Detect which cell encompasses the target text, then output its (x, y) center coordinate. 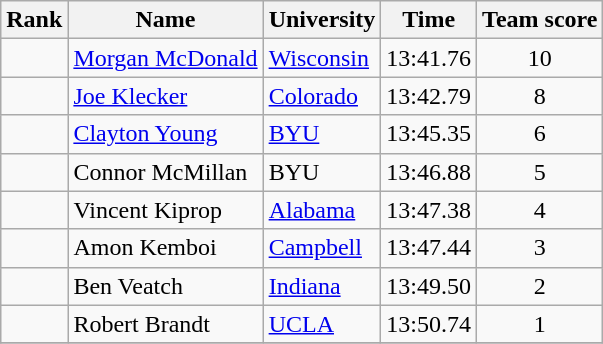
8 (540, 96)
Wisconsin (322, 58)
Clayton Young (166, 134)
Name (166, 20)
6 (540, 134)
Morgan McDonald (166, 58)
University (322, 20)
Indiana (322, 286)
13:41.76 (429, 58)
Connor McMillan (166, 172)
Amon Kemboi (166, 248)
13:47.38 (429, 210)
Team score (540, 20)
13:47.44 (429, 248)
10 (540, 58)
Campbell (322, 248)
13:42.79 (429, 96)
4 (540, 210)
3 (540, 248)
13:46.88 (429, 172)
Vincent Kiprop (166, 210)
UCLA (322, 324)
Rank (34, 20)
Joe Klecker (166, 96)
Ben Veatch (166, 286)
2 (540, 286)
Alabama (322, 210)
1 (540, 324)
Robert Brandt (166, 324)
5 (540, 172)
13:49.50 (429, 286)
13:45.35 (429, 134)
13:50.74 (429, 324)
Colorado (322, 96)
Time (429, 20)
